Locate the cell with the specified text and output its (x, y) center coordinate. 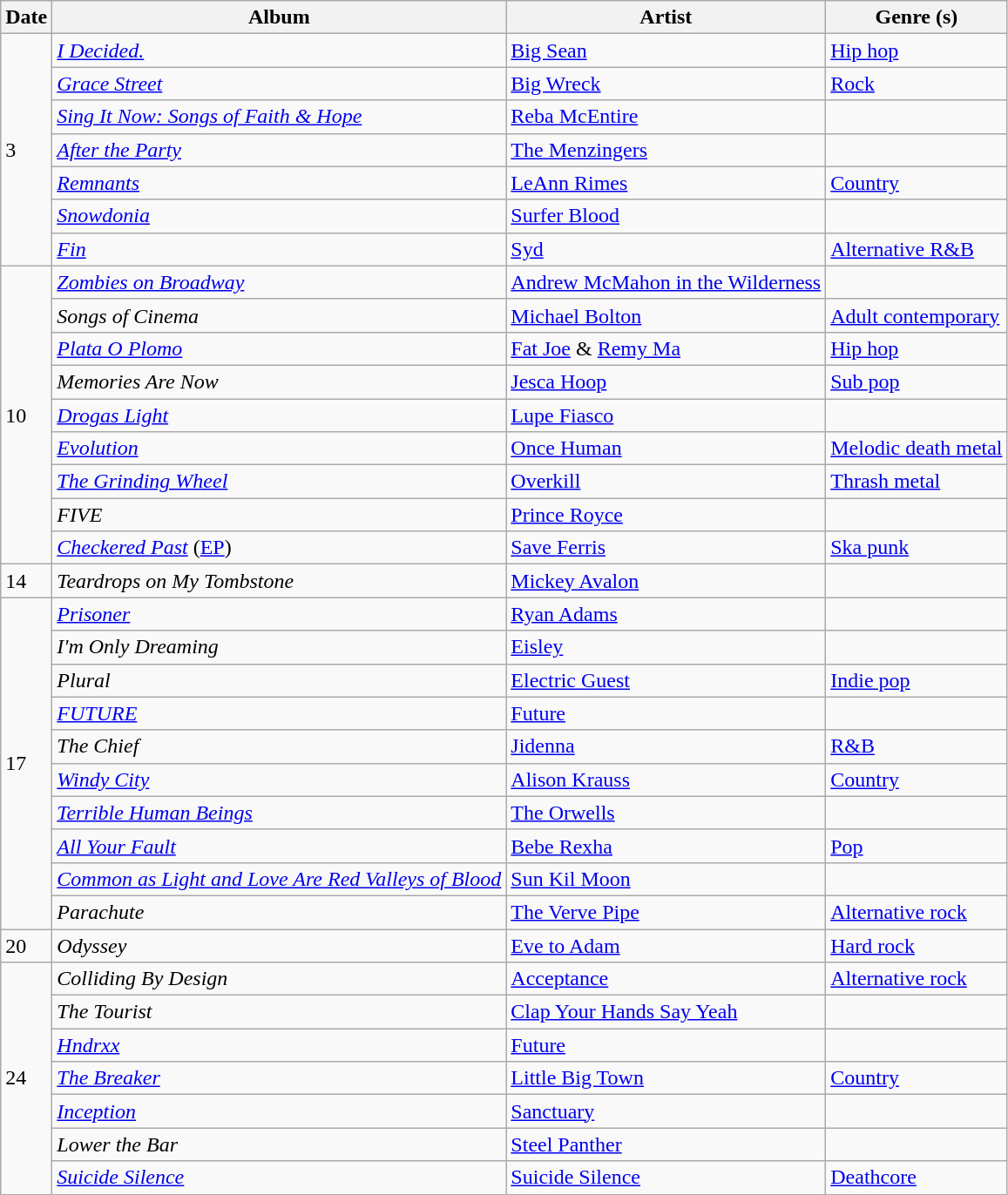
17 (26, 763)
Big Sean (666, 51)
Surfer Blood (666, 216)
The Menzingers (666, 150)
Ryan Adams (666, 614)
Sanctuary (666, 1111)
Steel Panther (666, 1144)
I'm Only Dreaming (279, 647)
The Chief (279, 746)
Alternative R&B (917, 249)
Reba McEntire (666, 117)
Snowdonia (279, 216)
Checkered Past (EP) (279, 548)
Electric Guest (666, 680)
Drogas Light (279, 415)
Inception (279, 1111)
All Your Fault (279, 846)
Fat Joe & Remy Ma (666, 348)
The Orwells (666, 813)
Thrash metal (917, 482)
Prisoner (279, 614)
Rock (917, 84)
Songs of Cinema (279, 315)
Once Human (666, 449)
LeAnn Rimes (666, 183)
Genre (s) (917, 17)
Memories Are Now (279, 381)
Zombies on Broadway (279, 282)
Jesca Hoop (666, 381)
Artist (666, 17)
Windy City (279, 780)
Grace Street (279, 84)
Plural (279, 680)
Indie pop (917, 680)
Bebe Rexha (666, 846)
FIVE (279, 515)
Plata O Plomo (279, 348)
Hard rock (917, 945)
10 (26, 415)
The Breaker (279, 1078)
Adult contemporary (917, 315)
Jidenna (666, 746)
24 (26, 1078)
Melodic death metal (917, 449)
Acceptance (666, 979)
Pop (917, 846)
Syd (666, 249)
Sub pop (917, 381)
Mickey Avalon (666, 581)
3 (26, 150)
Eisley (666, 647)
Lower the Bar (279, 1144)
Eve to Adam (666, 945)
Colliding By Design (279, 979)
Terrible Human Beings (279, 813)
Common as Light and Love Are Red Valleys of Blood (279, 879)
Remnants (279, 183)
Lupe Fiasco (666, 415)
The Tourist (279, 1012)
Ska punk (917, 548)
Date (26, 17)
Andrew McMahon in the Wilderness (666, 282)
I Decided. (279, 51)
The Grinding Wheel (279, 482)
20 (26, 945)
14 (26, 581)
FUTURE (279, 713)
Teardrops on My Tombstone (279, 581)
Save Ferris (666, 548)
Deathcore (917, 1178)
The Verve Pipe (666, 912)
Hndrxx (279, 1045)
Album (279, 17)
Evolution (279, 449)
Odyssey (279, 945)
Sun Kil Moon (666, 879)
Michael Bolton (666, 315)
Prince Royce (666, 515)
Little Big Town (666, 1078)
Parachute (279, 912)
Alison Krauss (666, 780)
Big Wreck (666, 84)
Overkill (666, 482)
Fin (279, 249)
Sing It Now: Songs of Faith & Hope (279, 117)
After the Party (279, 150)
R&B (917, 746)
Clap Your Hands Say Yeah (666, 1012)
